From the cell containing the given text, extract its center point as [X, Y] coordinate. 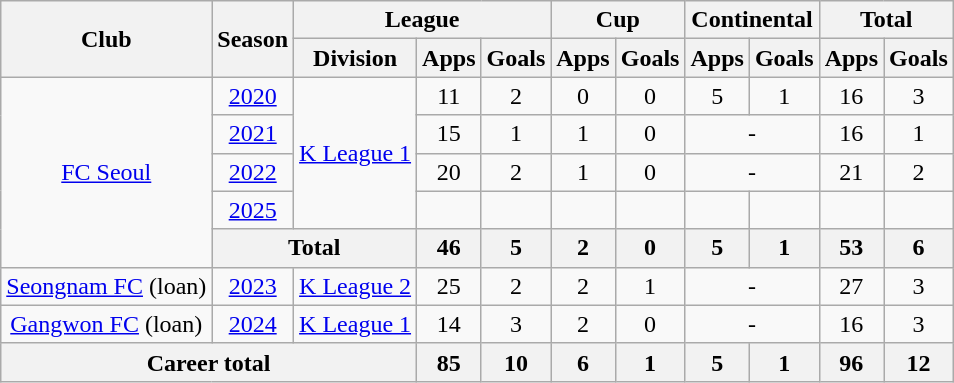
Season [253, 39]
Division [356, 58]
10 [516, 362]
FC Seoul [106, 172]
14 [449, 324]
85 [449, 362]
League [422, 20]
20 [449, 172]
53 [851, 248]
12 [919, 362]
2025 [253, 210]
2022 [253, 172]
Seongnam FC (loan) [106, 286]
11 [449, 96]
2021 [253, 134]
27 [851, 286]
K League 2 [356, 286]
21 [851, 172]
2023 [253, 286]
96 [851, 362]
2024 [253, 324]
46 [449, 248]
Cup [618, 20]
2020 [253, 96]
Continental [752, 20]
Club [106, 39]
Gangwon FC (loan) [106, 324]
Career total [209, 362]
15 [449, 134]
25 [449, 286]
